From the cell containing the given text, extract its center point as [X, Y] coordinate. 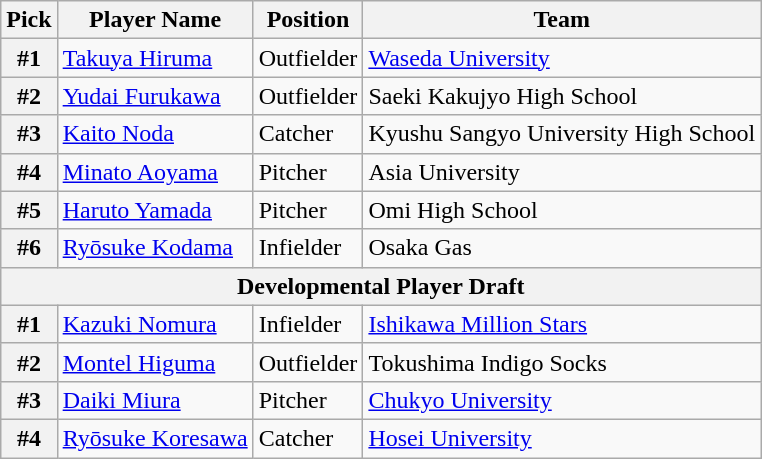
Haruto Yamada [155, 210]
Minato Aoyama [155, 172]
Takuya Hiruma [155, 58]
Pick [29, 20]
Team [562, 20]
Developmental Player Draft [381, 286]
Kyushu Sangyo University High School [562, 134]
Waseda University [562, 58]
Ishikawa Million Stars [562, 324]
Player Name [155, 20]
Saeki Kakujyo High School [562, 96]
Osaka Gas [562, 248]
Kazuki Nomura [155, 324]
Chukyo University [562, 400]
Tokushima Indigo Socks [562, 362]
Montel Higuma [155, 362]
Omi High School [562, 210]
Position [308, 20]
#6 [29, 248]
#5 [29, 210]
Kaito Noda [155, 134]
Ryōsuke Koresawa [155, 438]
Ryōsuke Kodama [155, 248]
Yudai Furukawa [155, 96]
Asia University [562, 172]
Daiki Miura [155, 400]
Hosei University [562, 438]
